Return (X, Y) of the center of cell containing provided text 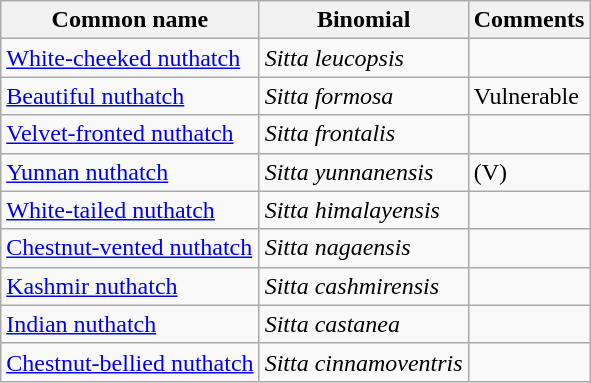
Yunnan nuthatch (130, 172)
Chestnut-bellied nuthatch (130, 362)
Sitta leucopsis (364, 58)
Sitta formosa (364, 96)
Chestnut-vented nuthatch (130, 248)
Common name (130, 20)
Sitta yunnanensis (364, 172)
Velvet-fronted nuthatch (130, 134)
Vulnerable (529, 96)
Sitta himalayensis (364, 210)
White-tailed nuthatch (130, 210)
Sitta nagaensis (364, 248)
Kashmir nuthatch (130, 286)
Indian nuthatch (130, 324)
Sitta cashmirensis (364, 286)
Sitta castanea (364, 324)
Sitta cinnamoventris (364, 362)
White-cheeked nuthatch (130, 58)
Beautiful nuthatch (130, 96)
Comments (529, 20)
(V) (529, 172)
Binomial (364, 20)
Sitta frontalis (364, 134)
